Pinpoint the cell where the given text exists, returning its (X, Y) midpoint coordinate. 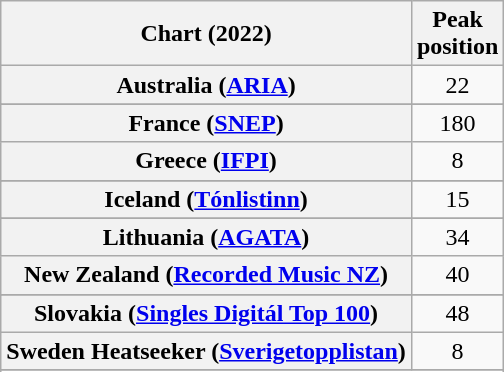
34 (457, 237)
Slovakia (Singles Digitál Top 100) (206, 313)
Greece (IFPI) (206, 161)
Peakposition (457, 34)
Chart (2022) (206, 34)
180 (457, 123)
22 (457, 85)
Iceland (Tónlistinn) (206, 199)
48 (457, 313)
France (SNEP) (206, 123)
Australia (ARIA) (206, 85)
Lithuania (AGATA) (206, 237)
40 (457, 275)
New Zealand (Recorded Music NZ) (206, 275)
Sweden Heatseeker (Sverigetopplistan) (206, 351)
15 (457, 199)
